Search for the cell housing the specified text and yield its (X, Y) center coordinate. 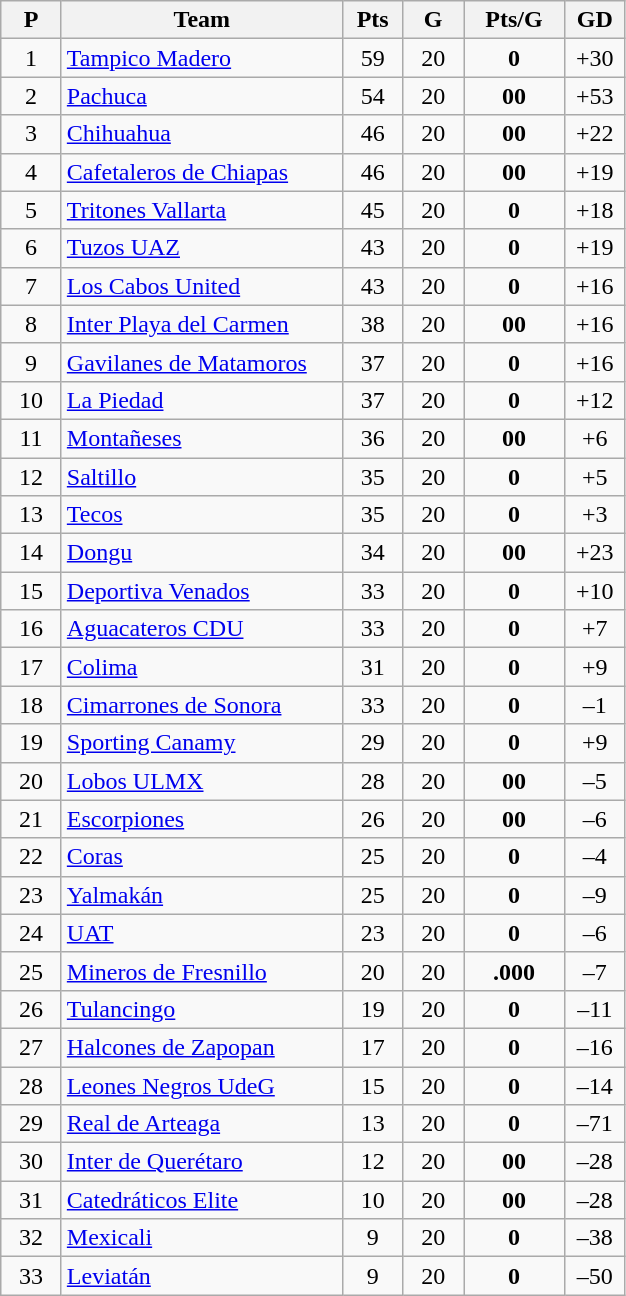
+53 (596, 96)
5 (32, 210)
.000 (514, 971)
54 (372, 96)
38 (372, 324)
30 (32, 1162)
–7 (596, 971)
Yalmakán (202, 895)
Tritones Vallarta (202, 210)
24 (32, 933)
UAT (202, 933)
Mineros de Fresnillo (202, 971)
34 (372, 553)
Team (202, 20)
18 (32, 705)
4 (32, 172)
Leviatán (202, 1276)
11 (32, 438)
+23 (596, 553)
Escorpiones (202, 819)
Montañeses (202, 438)
La Piedad (202, 400)
Coras (202, 857)
Mexicali (202, 1238)
–11 (596, 1009)
Tuzos UAZ (202, 248)
Los Cabos United (202, 286)
+5 (596, 477)
–50 (596, 1276)
16 (32, 629)
21 (32, 819)
Pts/G (514, 20)
–9 (596, 895)
Tampico Madero (202, 58)
+6 (596, 438)
–5 (596, 781)
–38 (596, 1238)
–14 (596, 1085)
3 (32, 134)
Tulancingo (202, 1009)
+22 (596, 134)
Saltillo (202, 477)
P (32, 20)
Colima (202, 667)
Halcones de Zapopan (202, 1047)
Inter de Querétaro (202, 1162)
+10 (596, 591)
Deportiva Venados (202, 591)
Catedráticos Elite (202, 1200)
Leones Negros UdeG (202, 1085)
+7 (596, 629)
Dongu (202, 553)
GD (596, 20)
45 (372, 210)
Pts (372, 20)
59 (372, 58)
14 (32, 553)
32 (32, 1238)
Cimarrones de Sonora (202, 705)
Cafetaleros de Chiapas (202, 172)
+12 (596, 400)
Aguacateros CDU (202, 629)
–16 (596, 1047)
+3 (596, 515)
+30 (596, 58)
6 (32, 248)
–71 (596, 1124)
Tecos (202, 515)
Chihuahua (202, 134)
7 (32, 286)
+18 (596, 210)
G (434, 20)
22 (32, 857)
Gavilanes de Matamoros (202, 362)
Lobos ULMX (202, 781)
–1 (596, 705)
2 (32, 96)
Sporting Canamy (202, 743)
Real de Arteaga (202, 1124)
27 (32, 1047)
–4 (596, 857)
36 (372, 438)
Inter Playa del Carmen (202, 324)
Pachuca (202, 96)
8 (32, 324)
1 (32, 58)
